Scan for the cell matching the given text and deliver its [X, Y] coordinate at center. 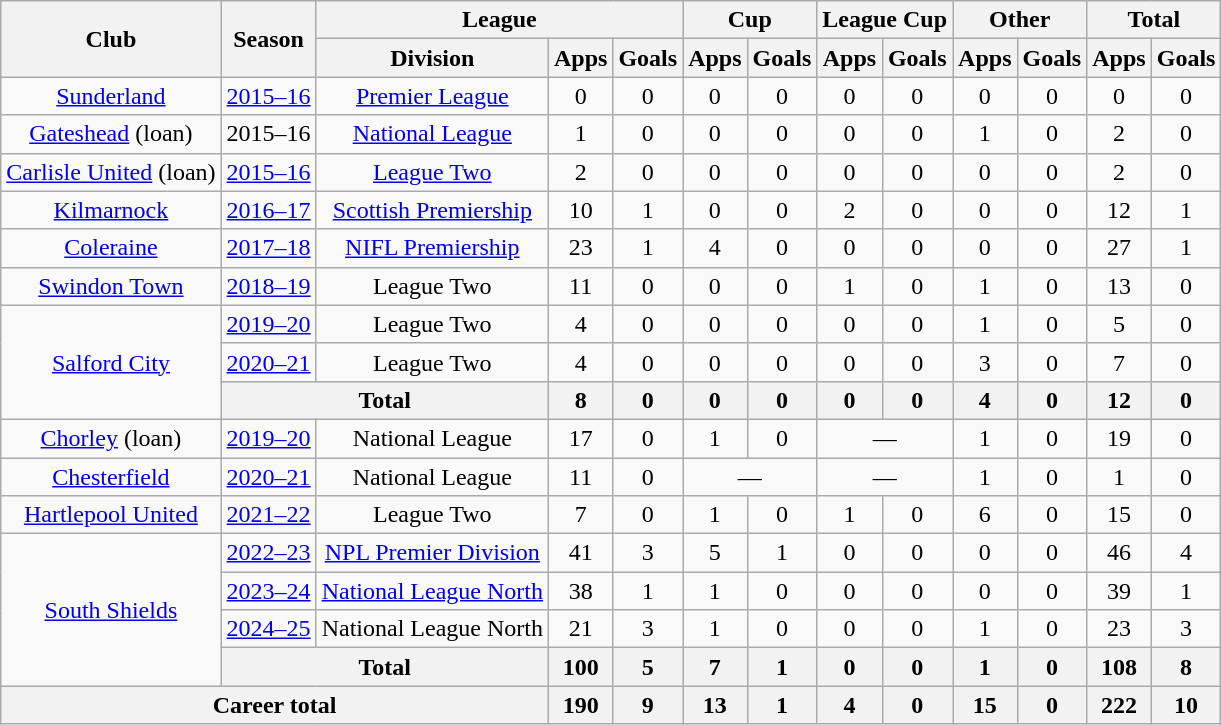
100 [580, 667]
Season [268, 39]
2021–22 [268, 515]
Hartlepool United [111, 515]
108 [1119, 667]
Chesterfield [111, 477]
2018–19 [268, 286]
Club [111, 39]
Chorley (loan) [111, 438]
NPL Premier Division [432, 553]
27 [1119, 248]
190 [580, 705]
2017–18 [268, 248]
Cup [750, 20]
2022–23 [268, 553]
19 [1119, 438]
Salford City [111, 362]
Kilmarnock [111, 210]
League [499, 20]
21 [580, 629]
38 [580, 591]
Coleraine [111, 248]
Sunderland [111, 96]
41 [580, 553]
Premier League [432, 96]
South Shields [111, 610]
17 [580, 438]
Carlisle United (loan) [111, 172]
League Cup [885, 20]
9 [648, 705]
222 [1119, 705]
46 [1119, 553]
Swindon Town [111, 286]
2016–17 [268, 210]
2024–25 [268, 629]
Scottish Premiership [432, 210]
Career total [275, 705]
NIFL Premiership [432, 248]
2023–24 [268, 591]
39 [1119, 591]
6 [985, 515]
Division [432, 58]
Other [1020, 20]
Gateshead (loan) [111, 134]
